Search for the cell housing the specified text and yield its [X, Y] center coordinate. 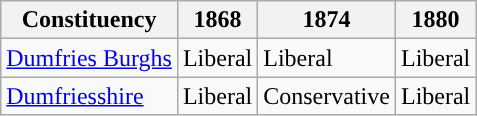
Conservative [327, 96]
Dumfriesshire [90, 96]
Constituency [90, 20]
1874 [327, 20]
1868 [217, 20]
1880 [435, 20]
Dumfries Burghs [90, 58]
